For the text-containing cell, return its midpoint in [x, y] coordinate format. 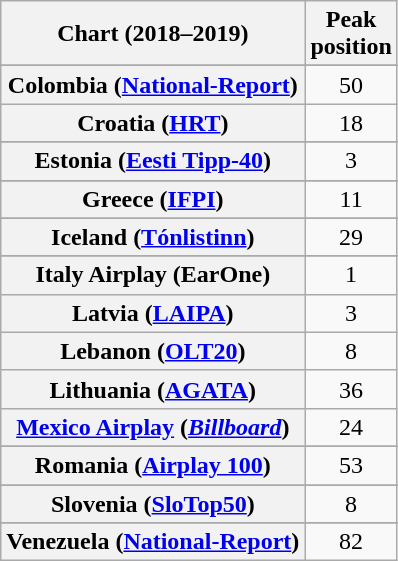
Croatia (HRT) [153, 123]
Slovenia (SloTop50) [153, 503]
Colombia (National-Report) [153, 85]
36 [351, 389]
Mexico Airplay (Billboard) [153, 427]
53 [351, 465]
24 [351, 427]
Chart (2018–2019) [153, 34]
Lebanon (OLT20) [153, 351]
Latvia (LAIPA) [153, 313]
11 [351, 199]
82 [351, 542]
Peakposition [351, 34]
1 [351, 275]
Venezuela (National-Report) [153, 542]
29 [351, 237]
Greece (IFPI) [153, 199]
18 [351, 123]
Estonia (Eesti Tipp-40) [153, 161]
50 [351, 85]
Romania (Airplay 100) [153, 465]
Lithuania (AGATA) [153, 389]
Iceland (Tónlistinn) [153, 237]
Italy Airplay (EarOne) [153, 275]
